Extract the (x, y) coordinate from the center of the cell holding the provided text.  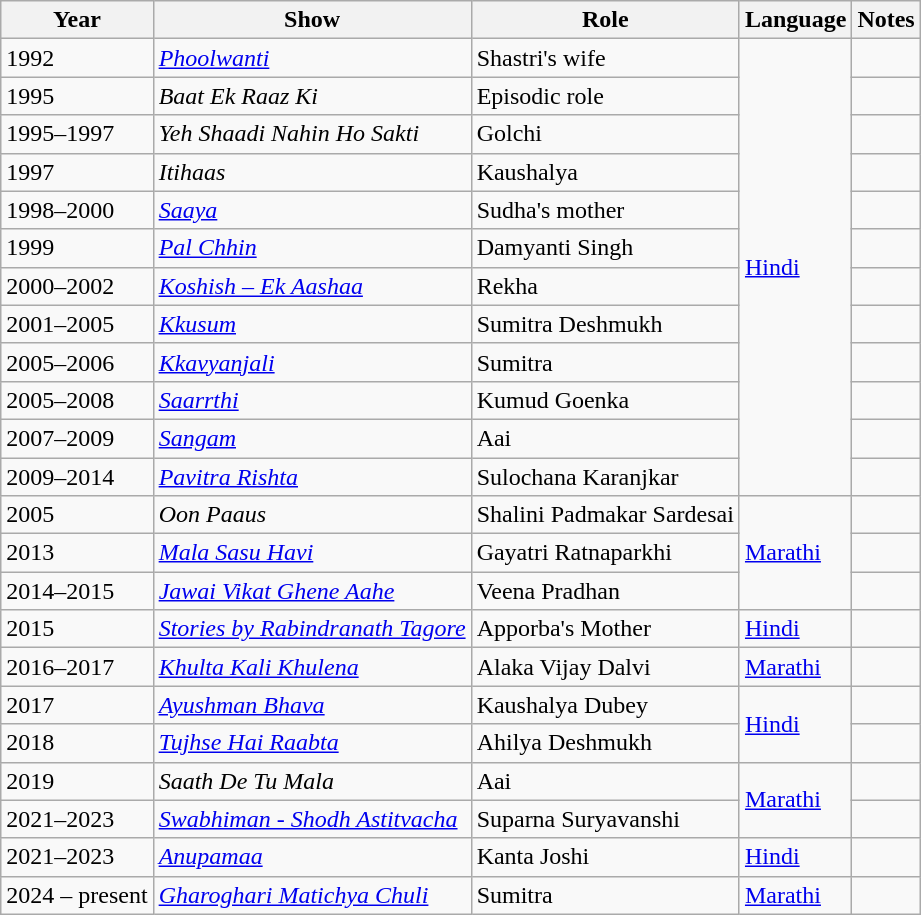
Saaya (312, 210)
Golchi (605, 134)
Damyanti Singh (605, 248)
Phoolwanti (312, 58)
1992 (77, 58)
Suparna Suryavanshi (605, 819)
Episodic role (605, 96)
1998–2000 (77, 210)
2015 (77, 629)
2013 (77, 553)
Apporba's Mother (605, 629)
Kaushalya Dubey (605, 705)
Veena Pradhan (605, 591)
Shalini Padmakar Sardesai (605, 515)
2018 (77, 743)
Tujhse Hai Raabta (312, 743)
2017 (77, 705)
Sudha's mother (605, 210)
2001–2005 (77, 324)
1999 (77, 248)
Oon Paaus (312, 515)
Kaushalya (605, 172)
Mala Sasu Havi (312, 553)
Yeh Shaadi Nahin Ho Sakti (312, 134)
2007–2009 (77, 438)
Language (795, 20)
Jawai Vikat Ghene Aahe (312, 591)
Gayatri Ratnaparkhi (605, 553)
Role (605, 20)
Sulochana Karanjkar (605, 477)
Kanta Joshi (605, 857)
1995–1997 (77, 134)
Pal Chhin (312, 248)
Itihaas (312, 172)
Alaka Vijay Dalvi (605, 667)
Saath De Tu Mala (312, 781)
Rekha (605, 286)
1997 (77, 172)
Kkavyanjali (312, 362)
Sumitra Deshmukh (605, 324)
1995 (77, 96)
Sangam (312, 438)
Stories by Rabindranath Tagore (312, 629)
Kkusum (312, 324)
Koshish – Ek Aashaa (312, 286)
2019 (77, 781)
Year (77, 20)
2000–2002 (77, 286)
Ahilya Deshmukh (605, 743)
2024 – present (77, 895)
2016–2017 (77, 667)
2005 (77, 515)
Show (312, 20)
2005–2006 (77, 362)
Anupamaa (312, 857)
Gharoghari Matichya Chuli (312, 895)
Baat Ek Raaz Ki (312, 96)
Swabhiman - Shodh Astitvacha (312, 819)
2005–2008 (77, 400)
Kumud Goenka (605, 400)
Khulta Kali Khulena (312, 667)
Saarrthi (312, 400)
Shastri's wife (605, 58)
2009–2014 (77, 477)
Pavitra Rishta (312, 477)
Notes (886, 20)
2014–2015 (77, 591)
Ayushman Bhava (312, 705)
